Output the [X, Y] coordinate of the center of the cell containing the given text.  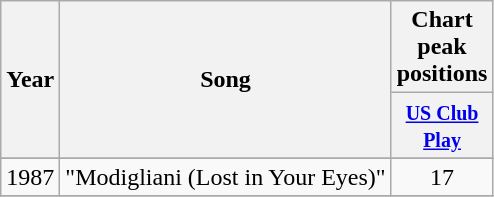
Chart peak positions [442, 47]
"Modigliani (Lost in Your Eyes)" [226, 177]
Year [30, 80]
17 [442, 177]
1987 [30, 177]
US Club Play [442, 126]
Song [226, 80]
